Locate the cell with the specified text and output its [X, Y] center coordinate. 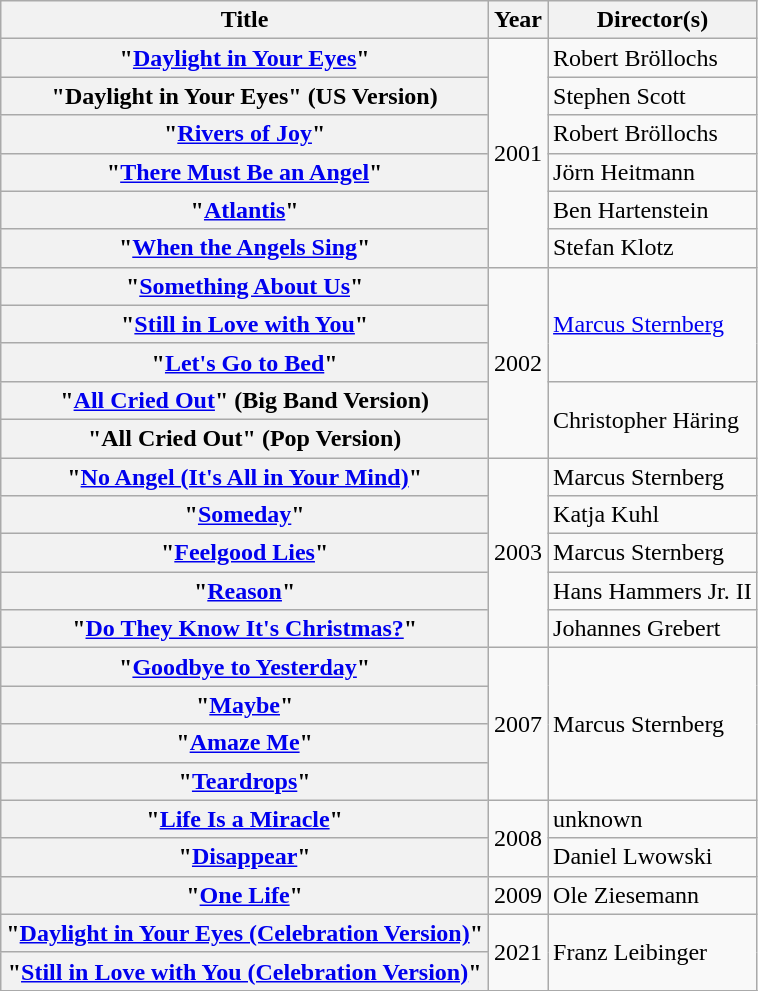
Ole Ziesemann [653, 895]
"Teardrops" [245, 781]
2003 [518, 553]
"Daylight in Your Eyes (Celebration Version)" [245, 933]
"Do They Know It's Christmas?" [245, 629]
"Feelgood Lies" [245, 553]
Ben Hartenstein [653, 210]
"Something About Us" [245, 286]
"Still in Love with You (Celebration Version)" [245, 971]
"Still in Love with You" [245, 324]
Stephen Scott [653, 96]
"Disappear" [245, 857]
"There Must Be an Angel" [245, 172]
Christopher Häring [653, 419]
"Let's Go to Bed" [245, 362]
2008 [518, 838]
"Goodbye to Yesterday" [245, 667]
"No Angel (It's All in Your Mind)" [245, 477]
2021 [518, 952]
"Life Is a Miracle" [245, 819]
"When the Angels Sing" [245, 248]
2009 [518, 895]
"Daylight in Your Eyes" (US Version) [245, 96]
"Daylight in Your Eyes" [245, 58]
"All Cried Out" (Pop Version) [245, 438]
Johannes Grebert [653, 629]
"Someday" [245, 515]
2001 [518, 153]
Franz Leibinger [653, 952]
"Rivers of Joy" [245, 134]
"Maybe" [245, 705]
Katja Kuhl [653, 515]
2007 [518, 724]
Stefan Klotz [653, 248]
Director(s) [653, 20]
2002 [518, 362]
Jörn Heitmann [653, 172]
"Amaze Me" [245, 743]
Title [245, 20]
unknown [653, 819]
Daniel Lwowski [653, 857]
"Atlantis" [245, 210]
Hans Hammers Jr. II [653, 591]
"Reason" [245, 591]
Year [518, 20]
"One Life" [245, 895]
"All Cried Out" (Big Band Version) [245, 400]
